Provide the [X, Y] coordinate of the cell's center where the given text is located.  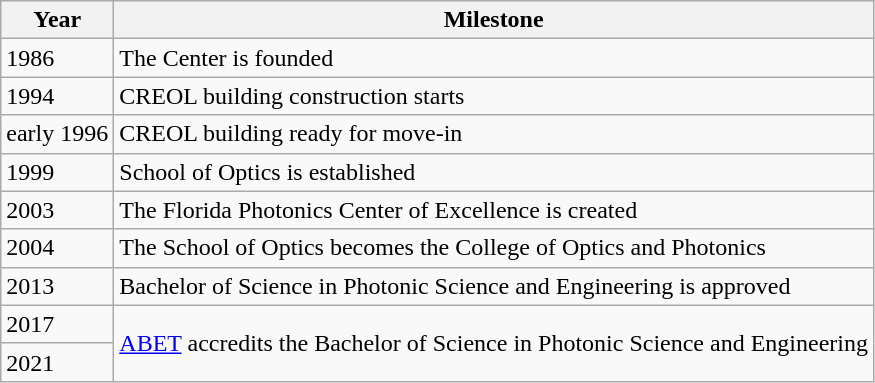
2003 [58, 210]
2017 [58, 324]
CREOL building ready for move-in [494, 134]
The Florida Photonics Center of Excellence is created [494, 210]
Milestone [494, 20]
Bachelor of Science in Photonic Science and Engineering is approved [494, 286]
2013 [58, 286]
Year [58, 20]
School of Optics is established [494, 172]
The School of Optics becomes the College of Optics and Photonics [494, 248]
2021 [58, 362]
1994 [58, 96]
CREOL building construction starts [494, 96]
early 1996 [58, 134]
The Center is founded [494, 58]
1986 [58, 58]
ABET accredits the Bachelor of Science in Photonic Science and Engineering [494, 343]
2004 [58, 248]
1999 [58, 172]
